Detect which cell encompasses the target text, then output its (x, y) center coordinate. 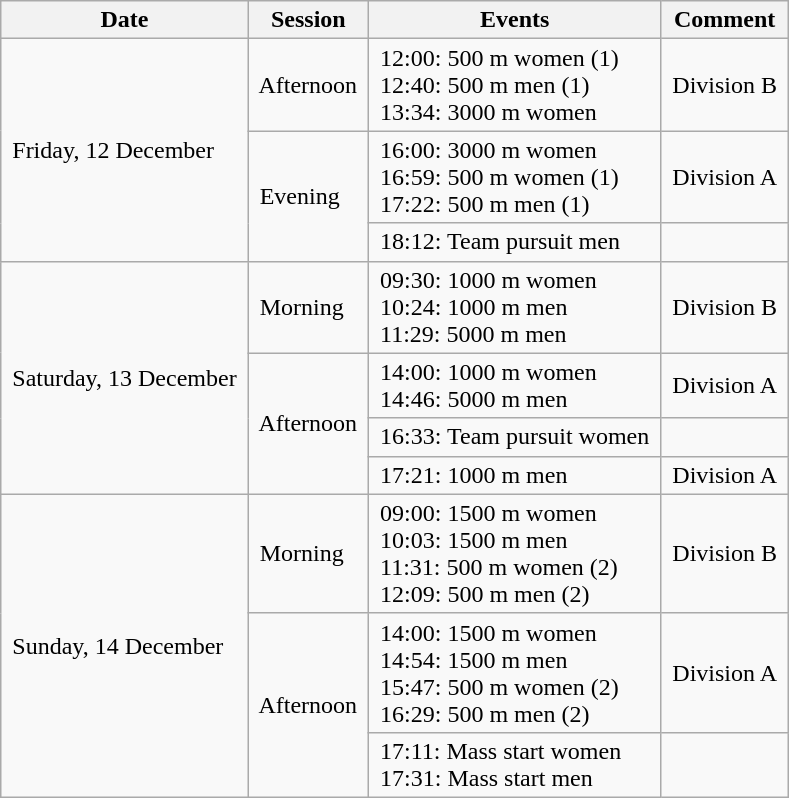
Events (515, 20)
Evening (308, 196)
Comment (725, 20)
Date (124, 20)
09:00: 1500 m women 10:03: 1500 m men 11:31: 500 m women (2) 12:09: 500 m men (2) (515, 554)
18:12: Team pursuit men (515, 242)
12:00: 500 m women (1) 12:40: 500 m men (1) 13:34: 3000 m women (515, 85)
Friday, 12 December (124, 150)
17:11: Mass start women 17:31: Mass start men (515, 764)
Sunday, 14 December (124, 646)
17:21: 1000 m men (515, 475)
Saturday, 13 December (124, 378)
16:33: Team pursuit women (515, 437)
16:00: 3000 m women 16:59: 500 m women (1) 17:22: 500 m men (1) (515, 177)
14:00: 1500 m women 14:54: 1500 m men 15:47: 500 m women (2) 16:29: 500 m men (2) (515, 672)
Session (308, 20)
14:00: 1000 m women 14:46: 5000 m men (515, 386)
09:30: 1000 m women 10:24: 1000 m men 11:29: 5000 m men (515, 307)
